Extract the [X, Y] coordinate from the center of the cell holding the provided text.  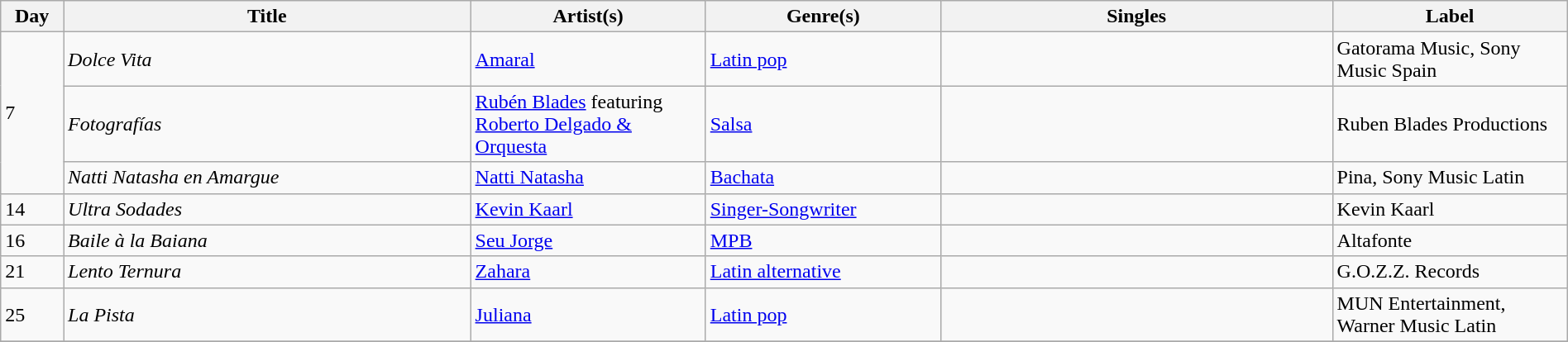
Fotografías [268, 124]
Ruben Blades Productions [1450, 124]
Title [268, 17]
Gatorama Music, Sony Music Spain [1450, 59]
Bachata [823, 178]
G.O.Z.Z. Records [1450, 272]
Seu Jorge [588, 240]
Day [32, 17]
Dolce Vita [268, 59]
25 [32, 314]
La Pista [268, 314]
Zahara [588, 272]
MPB [823, 240]
Salsa [823, 124]
21 [32, 272]
Artist(s) [588, 17]
MUN Entertainment, Warner Music Latin [1450, 314]
16 [32, 240]
14 [32, 209]
Natti Natasha [588, 178]
Singles [1136, 17]
Latin alternative [823, 272]
Rubén Blades featuring Roberto Delgado & Orquesta [588, 124]
Lento Ternura [268, 272]
Amaral [588, 59]
Juliana [588, 314]
Genre(s) [823, 17]
7 [32, 112]
Pina, Sony Music Latin [1450, 178]
Label [1450, 17]
Altafonte [1450, 240]
Singer-Songwriter [823, 209]
Natti Natasha en Amargue [268, 178]
Ultra Sodades [268, 209]
Baile à la Baiana [268, 240]
